For the text-containing cell, return its midpoint in (x, y) coordinate format. 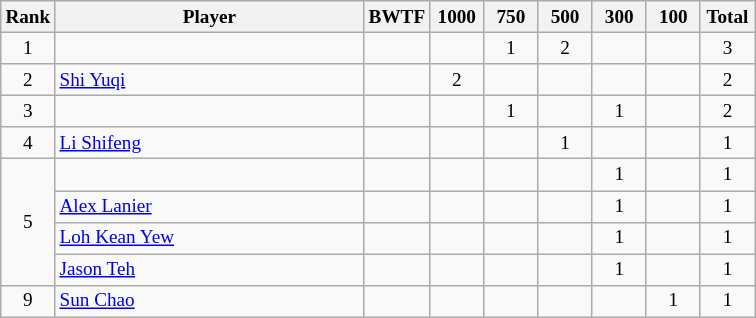
BWTF (397, 17)
Shi Yuqi (210, 80)
Alex Lanier (210, 206)
Total (727, 17)
Jason Teh (210, 270)
750 (511, 17)
300 (619, 17)
100 (673, 17)
9 (28, 301)
Loh Kean Yew (210, 238)
1000 (457, 17)
Rank (28, 17)
Li Shifeng (210, 143)
Player (210, 17)
500 (565, 17)
Sun Chao (210, 301)
4 (28, 143)
5 (28, 222)
